Detect which cell encompasses the target text, then output its (X, Y) center coordinate. 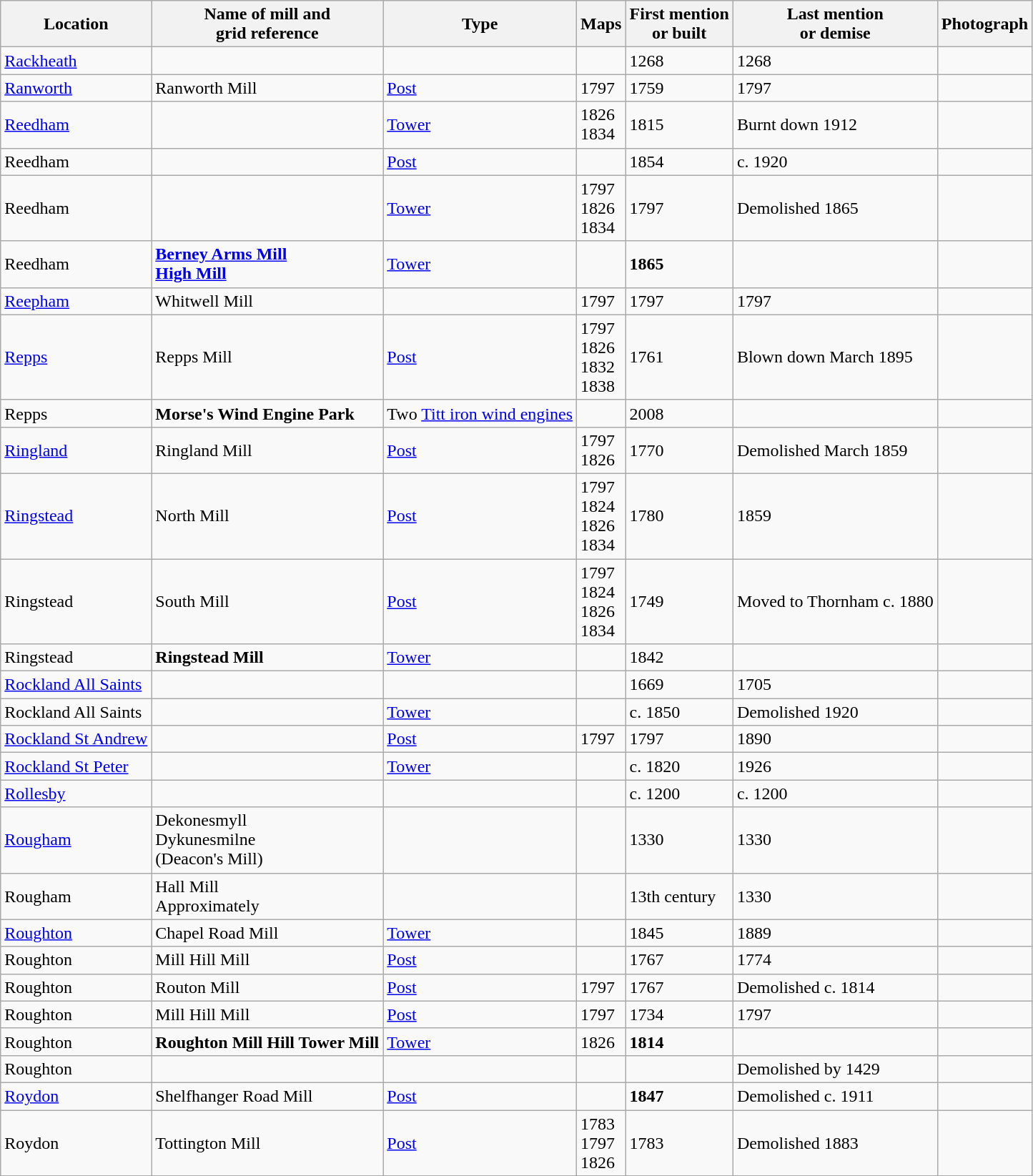
1826 (601, 1042)
Morse's Wind Engine Park (267, 413)
Rollesby (76, 794)
South Mill (267, 602)
Ringland Mill (267, 450)
Two Titt iron wind engines (480, 413)
1734 (679, 1014)
First mentionor built (679, 24)
Name of mill andgrid reference (267, 24)
1842 (679, 658)
1797182618321838 (601, 357)
Ranworth Mill (267, 88)
Demolished March 1859 (835, 450)
Photograph (984, 24)
c. 1820 (679, 766)
Shelfhanger Road Mill (267, 1096)
1845 (679, 933)
13th century (679, 896)
1705 (835, 685)
1749 (679, 602)
1926 (835, 766)
1847 (679, 1096)
1761 (679, 357)
Ranworth (76, 88)
1865 (679, 265)
1669 (679, 685)
1780 (679, 516)
1814 (679, 1042)
1890 (835, 739)
Roughton Mill Hill Tower Mill (267, 1042)
Whitwell Mill (267, 301)
Blown down March 1895 (835, 357)
Maps (601, 24)
Reepham (76, 301)
1770 (679, 450)
179718261834 (601, 208)
Chapel Road Mill (267, 933)
Last mention or demise (835, 24)
Demolished by 1429 (835, 1069)
17971826 (601, 450)
2008 (679, 413)
1815 (679, 124)
Location (76, 24)
1783 (679, 1142)
DekonesmyllDykunesmilne(Deacon's Mill) (267, 840)
178317971826 (601, 1142)
North Mill (267, 516)
1859 (835, 516)
Repps Mill (267, 357)
Rockland St Andrew (76, 739)
1854 (679, 162)
1759 (679, 88)
Demolished 1920 (835, 712)
1774 (835, 960)
Demolished 1865 (835, 208)
Type (480, 24)
Moved to Thornham c. 1880 (835, 602)
Ringstead Mill (267, 658)
18261834 (601, 124)
1889 (835, 933)
Demolished c. 1911 (835, 1096)
Hall MillApproximately (267, 896)
c. 1850 (679, 712)
Demolished c. 1814 (835, 987)
Routon Mill (267, 987)
Ringland (76, 450)
Rackheath (76, 61)
Burnt down 1912 (835, 124)
c. 1920 (835, 162)
Demolished 1883 (835, 1142)
Berney Arms MillHigh Mill (267, 265)
Rockland St Peter (76, 766)
Tottington Mill (267, 1142)
